Determine the (x, y) coordinate at the center of the cell enclosing the given text.  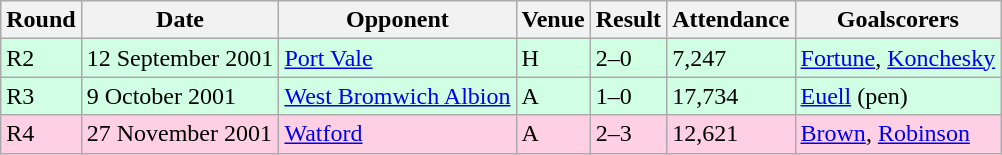
Goalscorers (898, 20)
Euell (pen) (898, 96)
H (553, 58)
Round (41, 20)
Venue (553, 20)
Opponent (398, 20)
9 October 2001 (180, 96)
27 November 2001 (180, 134)
West Bromwich Albion (398, 96)
R4 (41, 134)
R2 (41, 58)
Brown, Robinson (898, 134)
Fortune, Konchesky (898, 58)
Attendance (731, 20)
Watford (398, 134)
17,734 (731, 96)
Result (628, 20)
R3 (41, 96)
2–3 (628, 134)
Date (180, 20)
12 September 2001 (180, 58)
Port Vale (398, 58)
2–0 (628, 58)
7,247 (731, 58)
12,621 (731, 134)
1–0 (628, 96)
